Extract the (x, y) coordinate from the center of the cell holding the provided text.  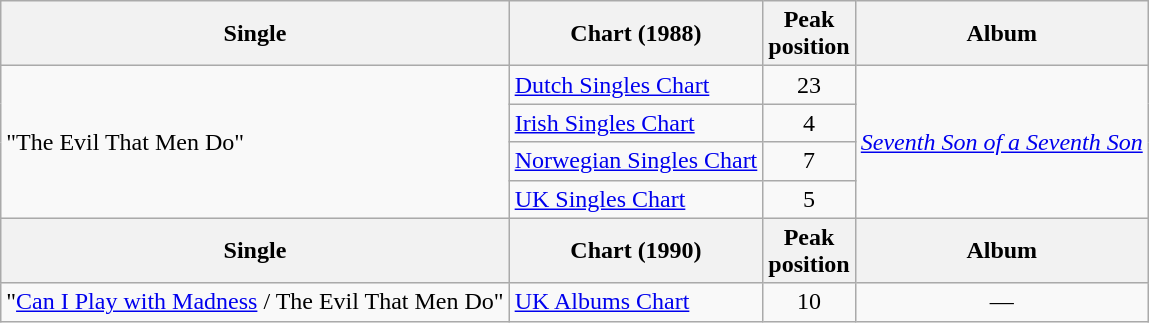
Seventh Son of a Seventh Son (1002, 142)
Chart (1990) (636, 250)
Dutch Singles Chart (636, 85)
UK Albums Chart (636, 302)
UK Singles Chart (636, 199)
5 (809, 199)
10 (809, 302)
4 (809, 123)
Chart (1988) (636, 34)
Irish Singles Chart (636, 123)
— (1002, 302)
7 (809, 161)
23 (809, 85)
Norwegian Singles Chart (636, 161)
"The Evil That Men Do" (255, 142)
"Can I Play with Madness / The Evil That Men Do" (255, 302)
